Locate the cell with the specified text and output its (x, y) center coordinate. 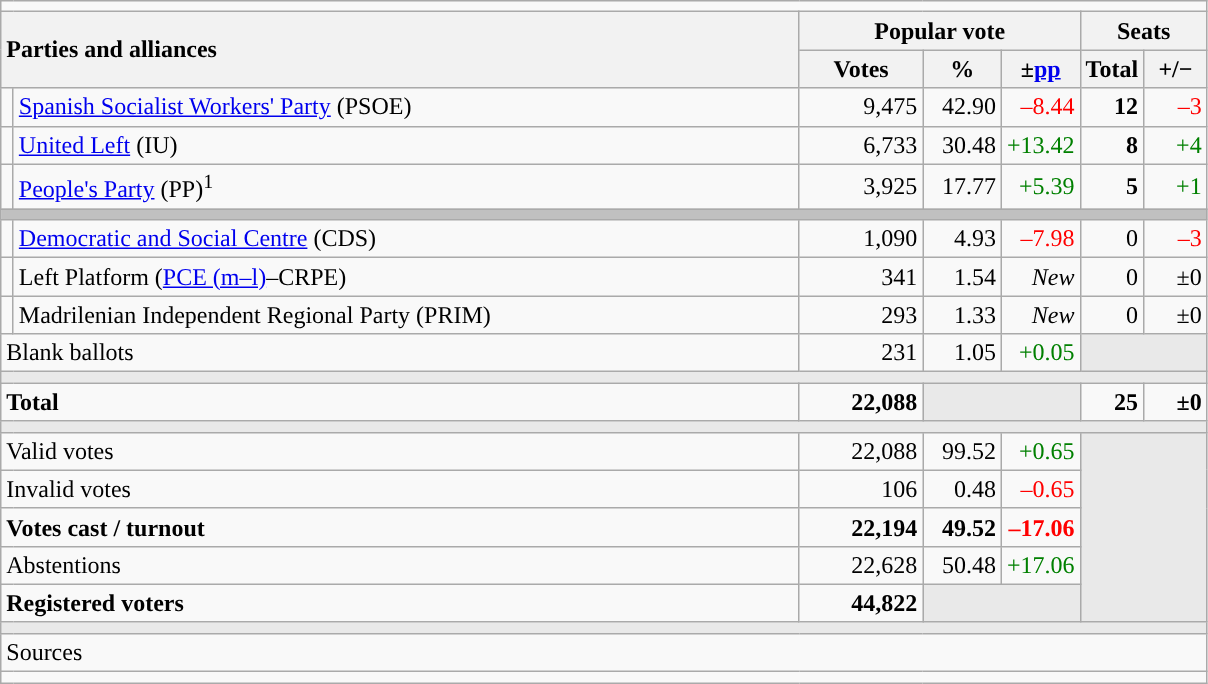
Votes (861, 69)
% (962, 69)
50.48 (962, 565)
8 (1112, 145)
49.52 (962, 527)
Democratic and Social Centre (CDS) (406, 239)
+5.39 (1040, 186)
Parties and alliances (400, 50)
106 (861, 489)
–0.65 (1040, 489)
+0.05 (1040, 353)
6,733 (861, 145)
Seats (1144, 31)
12 (1112, 107)
231 (861, 353)
0.48 (962, 489)
25 (1112, 402)
Votes cast / turnout (400, 527)
+0.65 (1040, 451)
–7.98 (1040, 239)
United Left (IU) (406, 145)
Madrilenian Independent Regional Party (PRIM) (406, 315)
+/− (1176, 69)
Spanish Socialist Workers' Party (PSOE) (406, 107)
4.93 (962, 239)
5 (1112, 186)
–17.06 (1040, 527)
341 (861, 277)
3,925 (861, 186)
+17.06 (1040, 565)
±pp (1040, 69)
42.90 (962, 107)
22,628 (861, 565)
+4 (1176, 145)
People's Party (PP)1 (406, 186)
1.33 (962, 315)
Abstentions (400, 565)
293 (861, 315)
17.77 (962, 186)
Sources (604, 652)
99.52 (962, 451)
Blank ballots (400, 353)
1.05 (962, 353)
30.48 (962, 145)
9,475 (861, 107)
Valid votes (400, 451)
Left Platform (PCE (m–l)–CRPE) (406, 277)
22,194 (861, 527)
+1 (1176, 186)
+13.42 (1040, 145)
44,822 (861, 603)
–8.44 (1040, 107)
Invalid votes (400, 489)
1,090 (861, 239)
Registered voters (400, 603)
Popular vote (940, 31)
1.54 (962, 277)
